Locate the cell with the specified text and output its (X, Y) center coordinate. 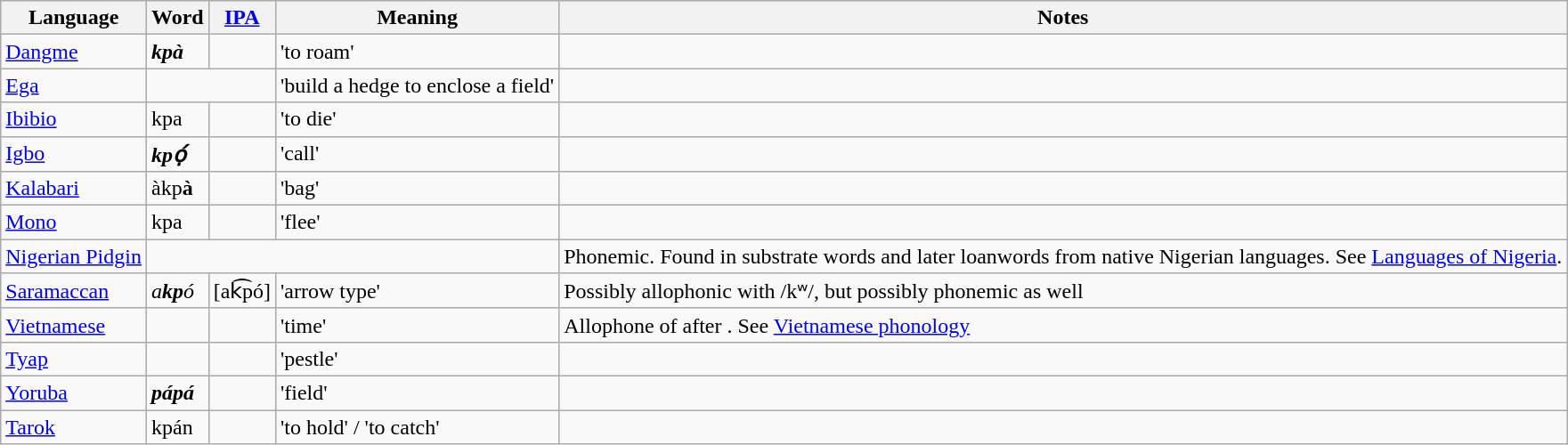
Vietnamese (74, 325)
'field' (417, 392)
'to hold' / 'to catch' (417, 426)
Word (177, 18)
'to die' (417, 119)
Allophone of after . See Vietnamese phonology (1063, 325)
Notes (1063, 18)
'call' (417, 154)
akpó (177, 291)
Ibibio (74, 119)
àkpà (177, 189)
Mono (74, 222)
kpán (177, 426)
'flee' (417, 222)
Nigerian Pidgin (74, 256)
[ak͡pó] (242, 291)
IPA (242, 18)
'build a hedge to enclose a field' (417, 85)
kpọ́ (177, 154)
pápá (177, 392)
'pestle' (417, 359)
Ega (74, 85)
Meaning (417, 18)
kpà (177, 52)
Tyap (74, 359)
Saramaccan (74, 291)
Dangme (74, 52)
Tarok (74, 426)
'arrow type' (417, 291)
Possibly allophonic with /kʷ/, but possibly phonemic as well (1063, 291)
'bag' (417, 189)
Kalabari (74, 189)
'to roam' (417, 52)
'time' (417, 325)
Phonemic. Found in substrate words and later loanwords from native Nigerian languages. See Languages of Nigeria. (1063, 256)
Language (74, 18)
Igbo (74, 154)
Yoruba (74, 392)
